Output the [x, y] coordinate of the center of the cell containing the given text.  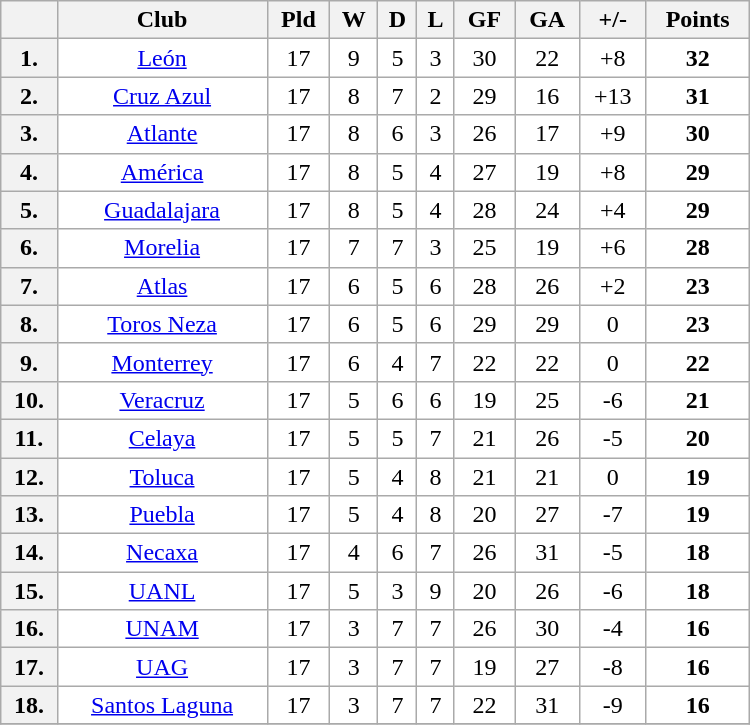
Toluca [162, 477]
Santos Laguna [162, 705]
+/- [612, 20]
17. [29, 667]
GF [484, 20]
1. [29, 58]
UANL [162, 591]
Veracruz [162, 400]
D [398, 20]
+9 [612, 134]
UAG [162, 667]
Atlas [162, 286]
10. [29, 400]
6. [29, 248]
W [354, 20]
+13 [612, 96]
UNAM [162, 629]
12. [29, 477]
Morelia [162, 248]
16. [29, 629]
3. [29, 134]
-4 [612, 629]
11. [29, 438]
9. [29, 362]
Necaxa [162, 553]
2 [436, 96]
Club [162, 20]
32 [698, 58]
Atlante [162, 134]
7. [29, 286]
2. [29, 96]
+6 [612, 248]
4. [29, 172]
Points [698, 20]
Puebla [162, 515]
-9 [612, 705]
Guadalajara [162, 210]
15. [29, 591]
León [162, 58]
-7 [612, 515]
Toros Neza [162, 324]
14. [29, 553]
-8 [612, 667]
+4 [612, 210]
América [162, 172]
5. [29, 210]
24 [548, 210]
18. [29, 705]
Pld [298, 20]
8. [29, 324]
Monterrey [162, 362]
GA [548, 20]
+2 [612, 286]
13. [29, 515]
Cruz Azul [162, 96]
Celaya [162, 438]
L [436, 20]
